Determine the [X, Y] coordinate at the center of the cell enclosing the given text.  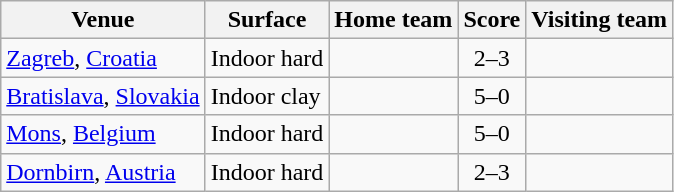
Venue [103, 20]
Dornbirn, Austria [103, 172]
Score [492, 20]
Home team [394, 20]
Zagreb, Croatia [103, 58]
Bratislava, Slovakia [103, 96]
Mons, Belgium [103, 134]
Visiting team [600, 20]
Surface [267, 20]
Indoor clay [267, 96]
